Locate the cell with the specified text and output its [X, Y] center coordinate. 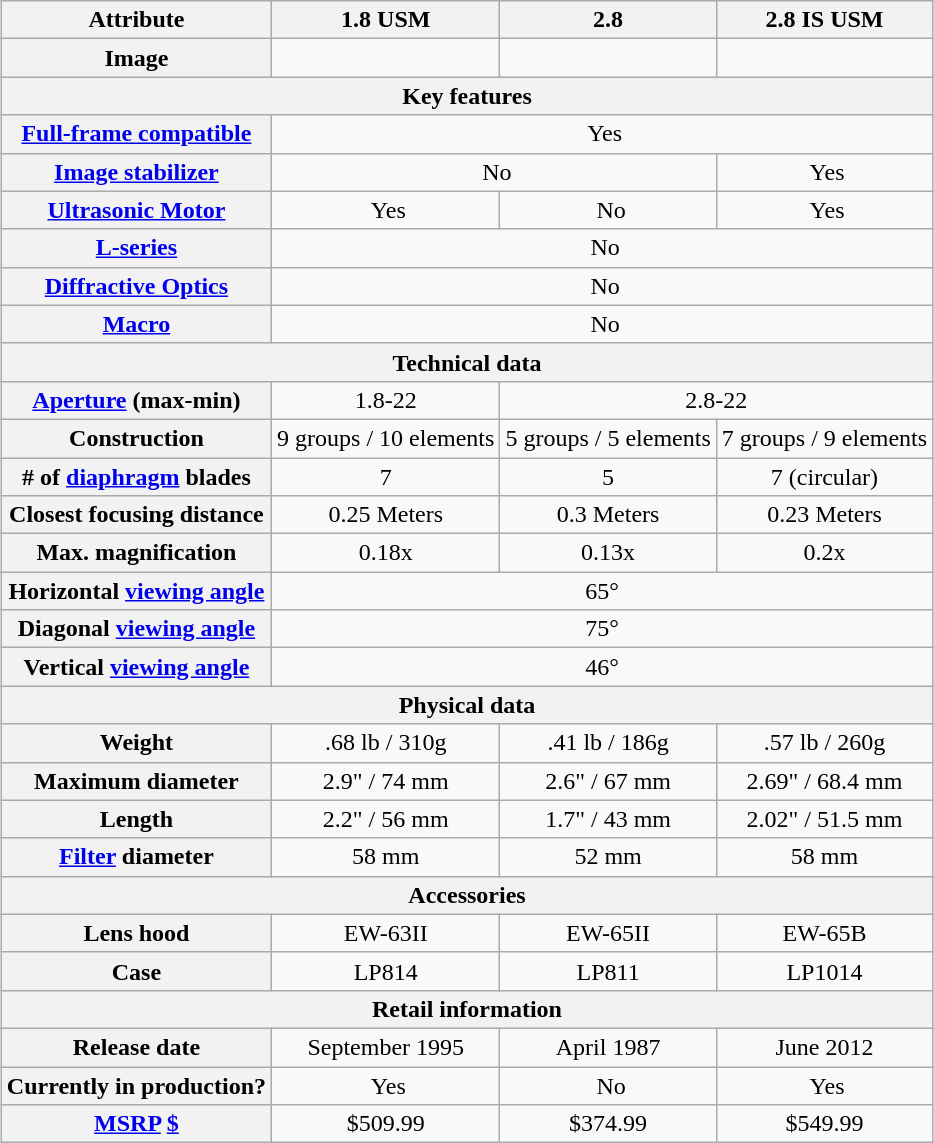
Construction [136, 438]
Image stabilizer [136, 172]
L-series [136, 248]
Physical data [466, 705]
.57 lb / 260g [824, 743]
Maximum diameter [136, 781]
Image [136, 58]
June 2012 [824, 1047]
1.8-22 [386, 400]
$509.99 [386, 1124]
0.25 Meters [386, 515]
LP814 [386, 971]
2.8 IS USM [824, 20]
Aperture (max-min) [136, 400]
7 (circular) [824, 477]
2.9" / 74 mm [386, 781]
EW-65B [824, 933]
Case [136, 971]
Vertical viewing angle [136, 667]
EW-65II [608, 933]
Attribute [136, 20]
Diffractive Optics [136, 286]
Weight [136, 743]
5 [608, 477]
0.2x [824, 553]
Filter diameter [136, 857]
0.23 Meters [824, 515]
Accessories [466, 895]
Length [136, 819]
7 groups / 9 elements [824, 438]
.68 lb / 310g [386, 743]
0.3 Meters [608, 515]
Release date [136, 1047]
Key features [466, 96]
Retail information [466, 1009]
LP1014 [824, 971]
September 1995 [386, 1047]
1.8 USM [386, 20]
Macro [136, 324]
0.18x [386, 553]
Technical data [466, 362]
2.2" / 56 mm [386, 819]
LP811 [608, 971]
Closest focusing distance [136, 515]
2.8 [608, 20]
Max. magnification [136, 553]
75° [602, 629]
2.6" / 67 mm [608, 781]
$549.99 [824, 1124]
.41 lb / 186g [608, 743]
2.8-22 [716, 400]
Full-frame compatible [136, 134]
Horizontal viewing angle [136, 591]
April 1987 [608, 1047]
# of diaphragm blades [136, 477]
$374.99 [608, 1124]
0.13x [608, 553]
5 groups / 5 elements [608, 438]
Diagonal viewing angle [136, 629]
65° [602, 591]
2.69" / 68.4 mm [824, 781]
Ultrasonic Motor [136, 210]
7 [386, 477]
52 mm [608, 857]
EW-63II [386, 933]
46° [602, 667]
2.02" / 51.5 mm [824, 819]
9 groups / 10 elements [386, 438]
Currently in production? [136, 1085]
1.7" / 43 mm [608, 819]
Lens hood [136, 933]
MSRP $ [136, 1124]
